Capture the cell that displays the provided text and extract its [x, y] central coordinate. 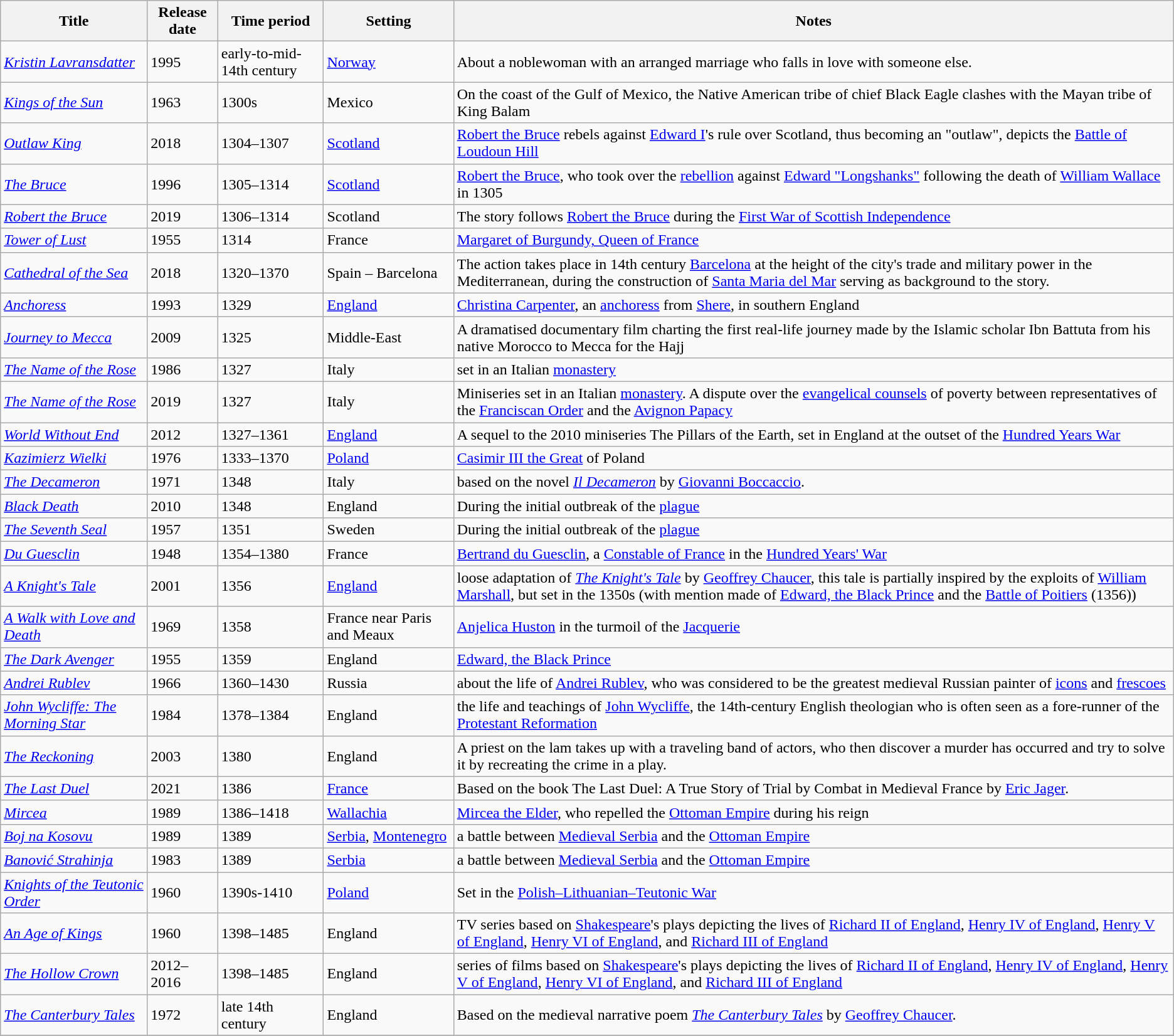
An Age of Kings [74, 933]
1329 [271, 305]
1325 [271, 337]
1378–1384 [271, 715]
Serbia, Montenegro [389, 836]
1966 [183, 683]
2001 [183, 586]
The Dark Avenger [74, 659]
Kazimierz Wielki [74, 458]
2003 [183, 756]
Du Guesclin [74, 554]
1359 [271, 659]
Setting [389, 21]
1986 [183, 369]
The Bruce [74, 184]
Spain – Barcelona [389, 272]
Release date [183, 21]
Cathedral of the Sea [74, 272]
Time period [271, 21]
1327–1361 [271, 435]
Boj na Kosovu [74, 836]
Robert the Bruce [74, 216]
Norway [389, 61]
1993 [183, 305]
1360–1430 [271, 683]
World Without End [74, 435]
Middle-East [389, 337]
1305–1314 [271, 184]
Andrei Rublev [74, 683]
1333–1370 [271, 458]
1386–1418 [271, 812]
Title [74, 21]
late 14th century [271, 1015]
John Wycliffe: The Morning Star [74, 715]
Based on the book The Last Duel: A True Story of Trial by Combat in Medieval France by Eric Jager. [813, 788]
1995 [183, 61]
the life and teachings of John Wycliffe, the 14th-century English theologian who is often seen as a fore-runner of the Protestant Reformation [813, 715]
A sequel to the 2010 miniseries The Pillars of the Earth, set in England at the outset of the Hundred Years War [813, 435]
1972 [183, 1015]
1957 [183, 530]
2012–2016 [183, 975]
Edward, the Black Prince [813, 659]
Kings of the Sun [74, 103]
Banović Strahinja [74, 860]
A Walk with Love and Death [74, 627]
Christina Carpenter, an anchoress from Shere, in southern England [813, 305]
A Knight's Tale [74, 586]
1320–1370 [271, 272]
On the coast of the Gulf of Mexico, the Native American tribe of chief Black Eagle clashes with the Mayan tribe of King Balam [813, 103]
The story follows Robert the Bruce during the First War of Scottish Independence [813, 216]
Notes [813, 21]
based on the novel Il Decameron by Giovanni Boccaccio. [813, 482]
The Hollow Crown [74, 975]
The Seventh Seal [74, 530]
2012 [183, 435]
The Reckoning [74, 756]
2010 [183, 506]
Tower of Lust [74, 240]
Knights of the Teutonic Order [74, 892]
The Last Duel [74, 788]
About a noblewoman with an arranged marriage who falls in love with someone else. [813, 61]
Casimir III the Great of Poland [813, 458]
1358 [271, 627]
1948 [183, 554]
1314 [271, 240]
Mircea the Elder, who repelled the Ottoman Empire during his reign [813, 812]
Mexico [389, 103]
Robert the Bruce, who took over the rebellion against Edward "Longshanks" following the death of William Wallace in 1305 [813, 184]
Russia [389, 683]
1351 [271, 530]
Bertrand du Guesclin, a Constable of France in the Hundred Years' War [813, 554]
The Decameron [74, 482]
1984 [183, 715]
1300s [271, 103]
Set in the Polish–Lithuanian–Teutonic War [813, 892]
1304–1307 [271, 143]
1969 [183, 627]
Wallachia [389, 812]
Journey to Mecca [74, 337]
Sweden [389, 530]
Serbia [389, 860]
1983 [183, 860]
Margaret of Burgundy, Queen of France [813, 240]
France near Paris and Meaux [389, 627]
The Canterbury Tales [74, 1015]
about the life of Andrei Rublev, who was considered to be the greatest medieval Russian painter of icons and frescoes [813, 683]
1976 [183, 458]
Based on the medieval narrative poem The Canterbury Tales by Geoffrey Chaucer. [813, 1015]
1963 [183, 103]
1380 [271, 756]
Outlaw King [74, 143]
2021 [183, 788]
Mircea [74, 812]
1386 [271, 788]
Black Death [74, 506]
Anjelica Huston in the turmoil of the Jacquerie [813, 627]
1996 [183, 184]
Anchoress [74, 305]
1390s-1410 [271, 892]
1354–1380 [271, 554]
set in an Italian monastery [813, 369]
early-to-mid-14th century [271, 61]
Kristin Lavransdatter [74, 61]
1971 [183, 482]
1306–1314 [271, 216]
1356 [271, 586]
2009 [183, 337]
Robert the Bruce rebels against Edward I's rule over Scotland, thus becoming an "outlaw", depicts the Battle of Loudoun Hill [813, 143]
